Extract the (x, y) coordinate from the center of the cell holding the provided text.  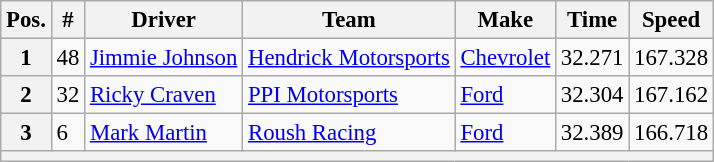
Jimmie Johnson (164, 58)
166.718 (672, 133)
6 (68, 133)
Team (349, 20)
Time (592, 20)
Hendrick Motorsports (349, 58)
Driver (164, 20)
1 (26, 58)
48 (68, 58)
Ricky Craven (164, 95)
167.162 (672, 95)
167.328 (672, 58)
3 (26, 133)
Pos. (26, 20)
32.389 (592, 133)
Chevrolet (505, 58)
32 (68, 95)
32.304 (592, 95)
PPI Motorsports (349, 95)
2 (26, 95)
Speed (672, 20)
Mark Martin (164, 133)
Roush Racing (349, 133)
32.271 (592, 58)
# (68, 20)
Make (505, 20)
